Locate the cell with the specified text and output its (x, y) center coordinate. 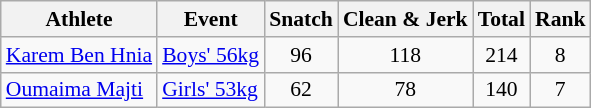
Rank (560, 19)
Athlete (79, 19)
Girls' 53kg (210, 90)
Oumaima Majti (79, 90)
Boys' 56kg (210, 55)
8 (560, 55)
118 (406, 55)
Clean & Jerk (406, 19)
78 (406, 90)
214 (502, 55)
Total (502, 19)
7 (560, 90)
62 (301, 90)
140 (502, 90)
Event (210, 19)
Snatch (301, 19)
Karem Ben Hnia (79, 55)
96 (301, 55)
